Pinpoint the cell where the given text exists, returning its [X, Y] midpoint coordinate. 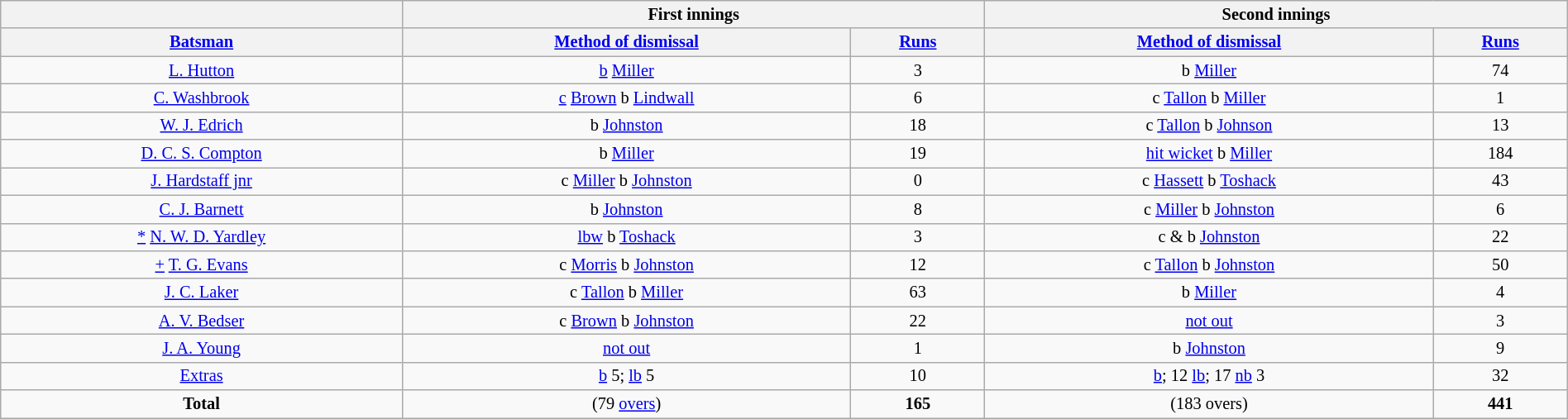
c Tallon b Johnston [1209, 264]
c Tallon b Johnson [1209, 126]
lbw b Toshack [626, 237]
Second innings [1276, 14]
First innings [693, 14]
* N. W. D. Yardley [202, 237]
(183 overs) [1209, 404]
A. V. Bedser [202, 321]
0 [918, 181]
+ T. G. Evans [202, 264]
Extras [202, 376]
b 5; lb 5 [626, 376]
J. Hardstaff jnr [202, 181]
10 [918, 376]
c Brown b Johnston [626, 321]
12 [918, 264]
13 [1500, 126]
32 [1500, 376]
(79 overs) [626, 404]
8 [918, 209]
C. Washbrook [202, 98]
J. C. Laker [202, 293]
Total [202, 404]
4 [1500, 293]
9 [1500, 348]
184 [1500, 154]
c Brown b Lindwall [626, 98]
19 [918, 154]
c Hassett b Toshack [1209, 181]
J. A. Young [202, 348]
b; 12 lb; 17 nb 3 [1209, 376]
D. C. S. Compton [202, 154]
C. J. Barnett [202, 209]
165 [918, 404]
63 [918, 293]
L. Hutton [202, 70]
74 [1500, 70]
Batsman [202, 42]
18 [918, 126]
c Morris b Johnston [626, 264]
W. J. Edrich [202, 126]
hit wicket b Miller [1209, 154]
43 [1500, 181]
50 [1500, 264]
441 [1500, 404]
c & b Johnston [1209, 237]
